From the cell containing the given text, extract its center point as (X, Y) coordinate. 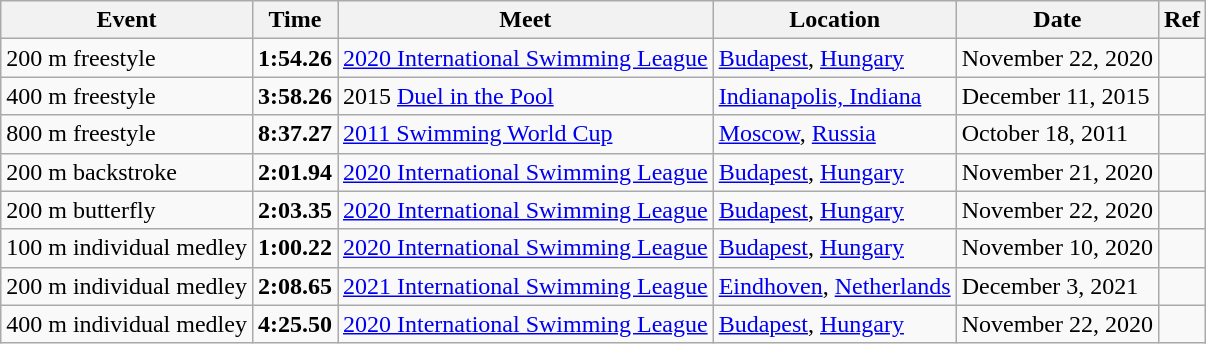
Indianapolis, Indiana (834, 96)
Ref (1182, 20)
October 18, 2011 (1057, 134)
2021 International Swimming League (526, 286)
Eindhoven, Netherlands (834, 286)
2:03.35 (294, 210)
2:01.94 (294, 172)
December 3, 2021 (1057, 286)
Meet (526, 20)
200 m individual medley (127, 286)
8:37.27 (294, 134)
200 m backstroke (127, 172)
2015 Duel in the Pool (526, 96)
200 m butterfly (127, 210)
Location (834, 20)
Moscow, Russia (834, 134)
800 m freestyle (127, 134)
December 11, 2015 (1057, 96)
Date (1057, 20)
2011 Swimming World Cup (526, 134)
2:08.65 (294, 286)
1:00.22 (294, 248)
November 10, 2020 (1057, 248)
1:54.26 (294, 58)
Event (127, 20)
Time (294, 20)
400 m individual medley (127, 324)
200 m freestyle (127, 58)
400 m freestyle (127, 96)
100 m individual medley (127, 248)
November 21, 2020 (1057, 172)
4:25.50 (294, 324)
3:58.26 (294, 96)
